Return the [X, Y] coordinate for the center point of the cell that contains the specified text.  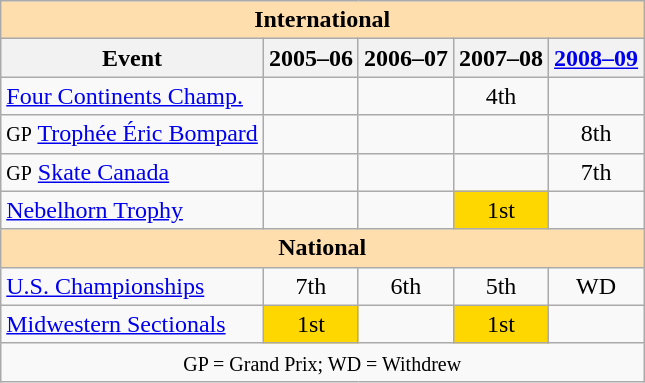
2005–06 [310, 58]
4th [500, 96]
GP = Grand Prix; WD = Withdrew [322, 362]
2007–08 [500, 58]
2006–07 [406, 58]
Event [132, 58]
International [322, 20]
2008–09 [596, 58]
Midwestern Sectionals [132, 324]
U.S. Championships [132, 286]
GP Skate Canada [132, 172]
5th [500, 286]
Four Continents Champ. [132, 96]
8th [596, 134]
Nebelhorn Trophy [132, 210]
GP Trophée Éric Bompard [132, 134]
WD [596, 286]
National [322, 248]
6th [406, 286]
